Scan for the cell matching the given text and deliver its [X, Y] coordinate at center. 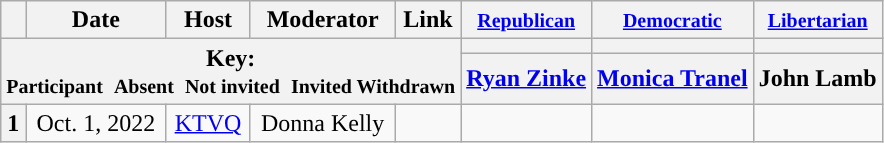
Key: Participant Absent Not invited Invited Withdrawn [231, 72]
John Lamb [818, 78]
Libertarian [818, 20]
Oct. 1, 2022 [96, 123]
Date [96, 20]
1 [14, 123]
Moderator [322, 20]
KTVQ [208, 123]
Democratic [673, 20]
Republican [526, 20]
Ryan Zinke [526, 78]
Donna Kelly [322, 123]
Host [208, 20]
Link [428, 20]
Monica Tranel [673, 78]
